Capture the cell that displays the provided text and extract its (X, Y) central coordinate. 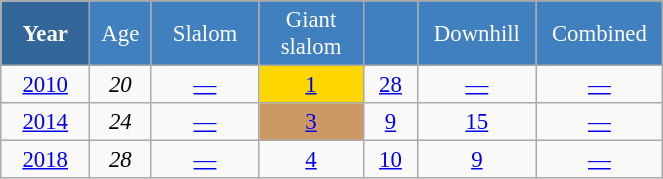
Combined (600, 34)
1 (311, 85)
Slalom (205, 34)
Downhill (477, 34)
Year (46, 34)
15 (477, 122)
24 (120, 122)
3 (311, 122)
2014 (46, 122)
20 (120, 85)
2018 (46, 160)
10 (390, 160)
Giant slalom (311, 34)
4 (311, 160)
Age (120, 34)
2010 (46, 85)
